Extract the [x, y] coordinate from the center of the cell holding the provided text.  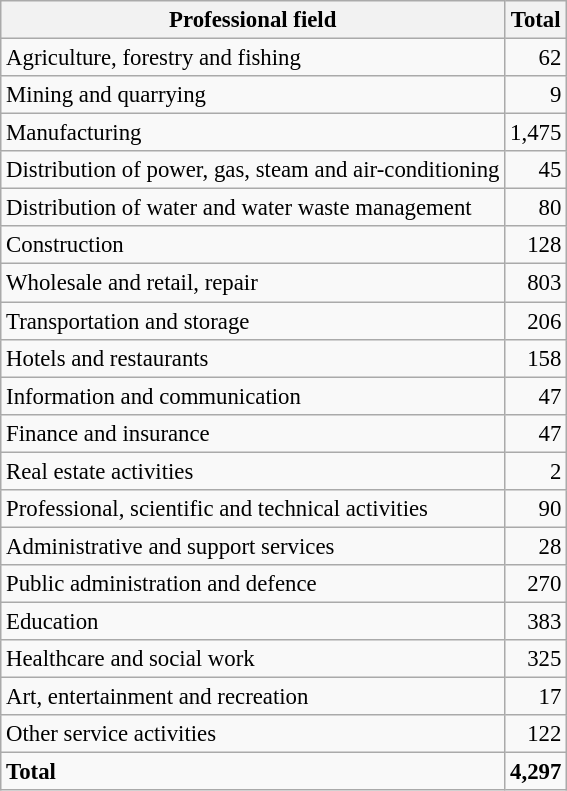
803 [536, 283]
80 [536, 208]
158 [536, 358]
Distribution of power, gas, steam and air-conditioning [253, 170]
Mining and quarrying [253, 95]
17 [536, 697]
62 [536, 58]
Administrative and support services [253, 546]
Other service activities [253, 734]
Transportation and storage [253, 321]
9 [536, 95]
270 [536, 584]
Healthcare and social work [253, 659]
Professional field [253, 20]
4,297 [536, 772]
Manufacturing [253, 133]
2 [536, 471]
Education [253, 621]
1,475 [536, 133]
28 [536, 546]
Wholesale and retail, repair [253, 283]
122 [536, 734]
Information and communication [253, 396]
Distribution of water and water waste management [253, 208]
325 [536, 659]
Finance and insurance [253, 433]
Agriculture, forestry and fishing [253, 58]
Public administration and defence [253, 584]
Professional, scientific and technical activities [253, 509]
45 [536, 170]
128 [536, 245]
Real estate activities [253, 471]
Construction [253, 245]
383 [536, 621]
Hotels and restaurants [253, 358]
90 [536, 509]
206 [536, 321]
Art, entertainment and recreation [253, 697]
